Determine the (x, y) coordinate at the center of the cell enclosing the given text.  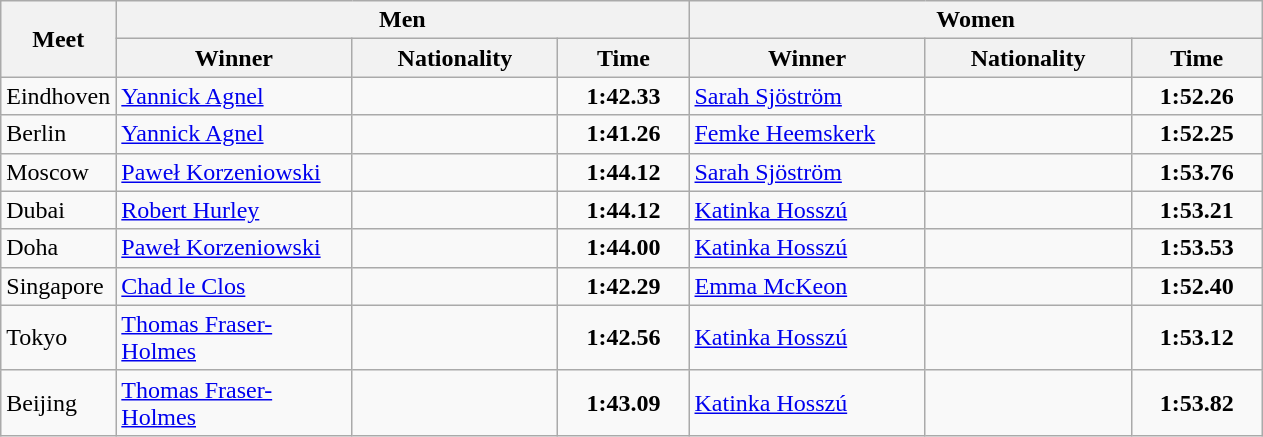
Men (402, 20)
Tokyo (58, 338)
Eindhoven (58, 96)
Robert Hurley (234, 210)
Emma McKeon (807, 286)
Chad le Clos (234, 286)
1:44.00 (624, 248)
Doha (58, 248)
1:53.12 (1196, 338)
1:53.76 (1196, 172)
Singapore (58, 286)
Beijing (58, 402)
Women (976, 20)
Moscow (58, 172)
1:53.53 (1196, 248)
1:53.82 (1196, 402)
1:52.25 (1196, 134)
1:52.26 (1196, 96)
Dubai (58, 210)
1:43.09 (624, 402)
1:52.40 (1196, 286)
Femke Heemskerk (807, 134)
1:42.29 (624, 286)
Meet (58, 39)
1:41.26 (624, 134)
Berlin (58, 134)
1:53.21 (1196, 210)
1:42.56 (624, 338)
1:42.33 (624, 96)
